Find where the given text appears and provide that cell's center as [x, y] coordinate. 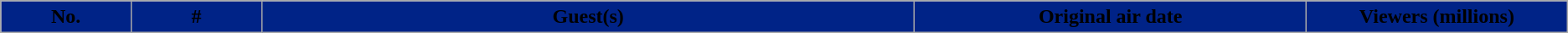
# [197, 17]
Viewers (millions) [1436, 17]
Guest(s) [588, 17]
No. [66, 17]
Original air date [1111, 17]
